Output the (x, y) coordinate of the center of the cell containing the given text.  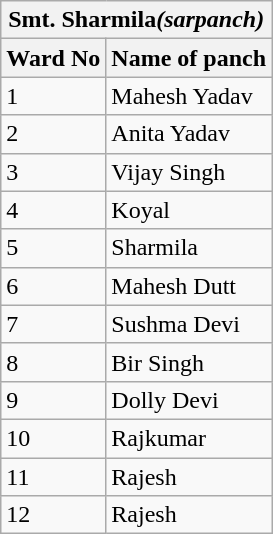
Sharmila (189, 248)
11 (54, 477)
Anita Yadav (189, 134)
7 (54, 324)
Rajkumar (189, 438)
4 (54, 210)
1 (54, 96)
Koyal (189, 210)
Vijay Singh (189, 172)
Name of panch (189, 58)
5 (54, 248)
6 (54, 286)
Mahesh Yadav (189, 96)
9 (54, 400)
Ward No (54, 58)
12 (54, 515)
10 (54, 438)
Smt. Sharmila(sarpanch) (136, 20)
Dolly Devi (189, 400)
Mahesh Dutt (189, 286)
8 (54, 362)
Sushma Devi (189, 324)
2 (54, 134)
Bir Singh (189, 362)
3 (54, 172)
